Output the (X, Y) coordinate of the center of the cell containing the given text.  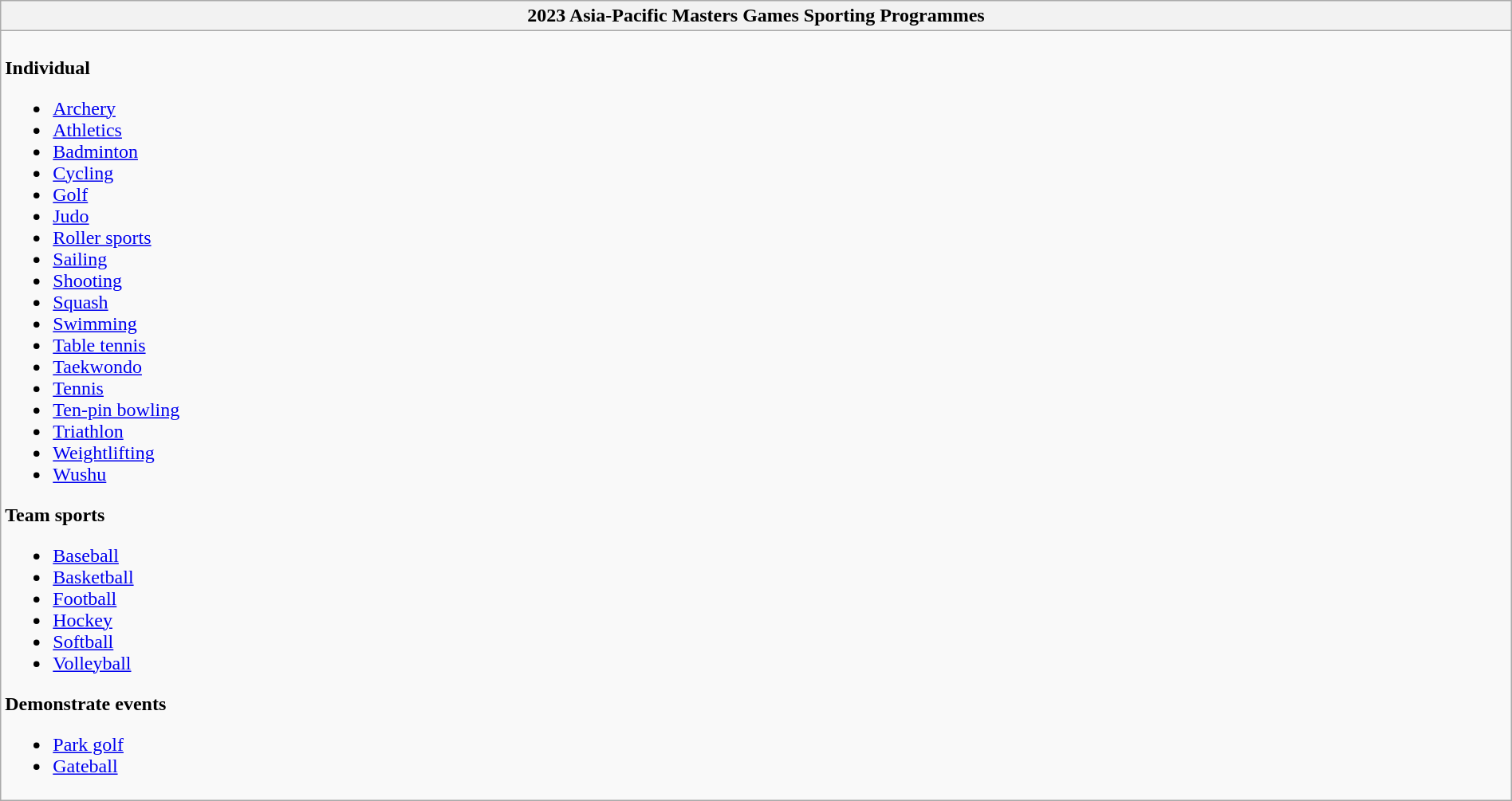
2023 Asia-Pacific Masters Games Sporting Programmes (756, 16)
